Provide the (X, Y) coordinate of the cell's center where the given text is located.  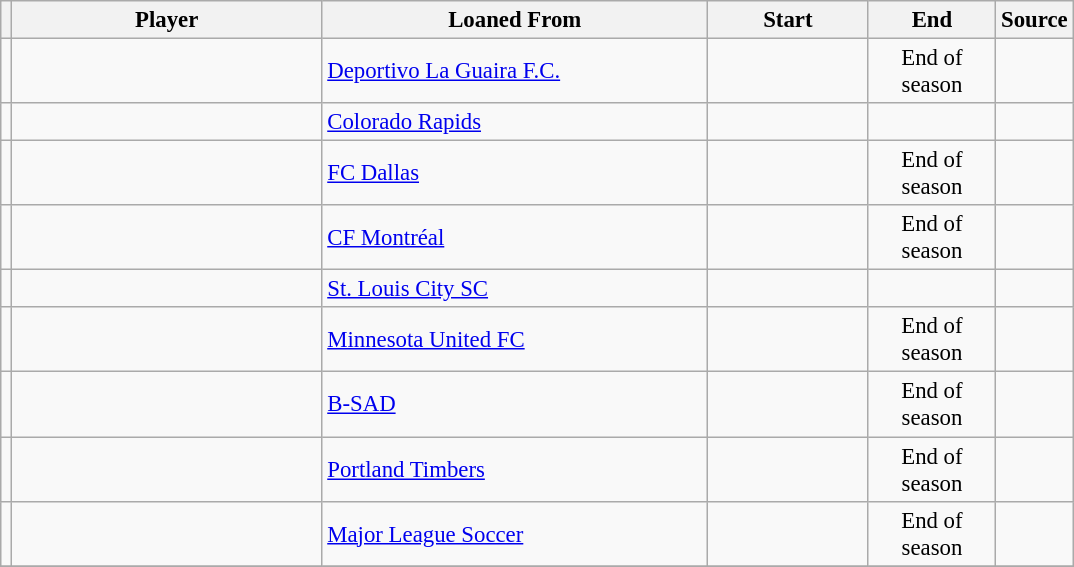
Minnesota United FC (515, 340)
Deportivo La Guaira F.C. (515, 72)
Player (166, 20)
B-SAD (515, 404)
Colorado Rapids (515, 122)
St. Louis City SC (515, 289)
Start (788, 20)
End (932, 20)
Major League Soccer (515, 534)
Loaned From (515, 20)
Source (1034, 20)
FC Dallas (515, 174)
CF Montréal (515, 238)
Portland Timbers (515, 470)
